Find where the given text appears and provide that cell's center as [x, y] coordinate. 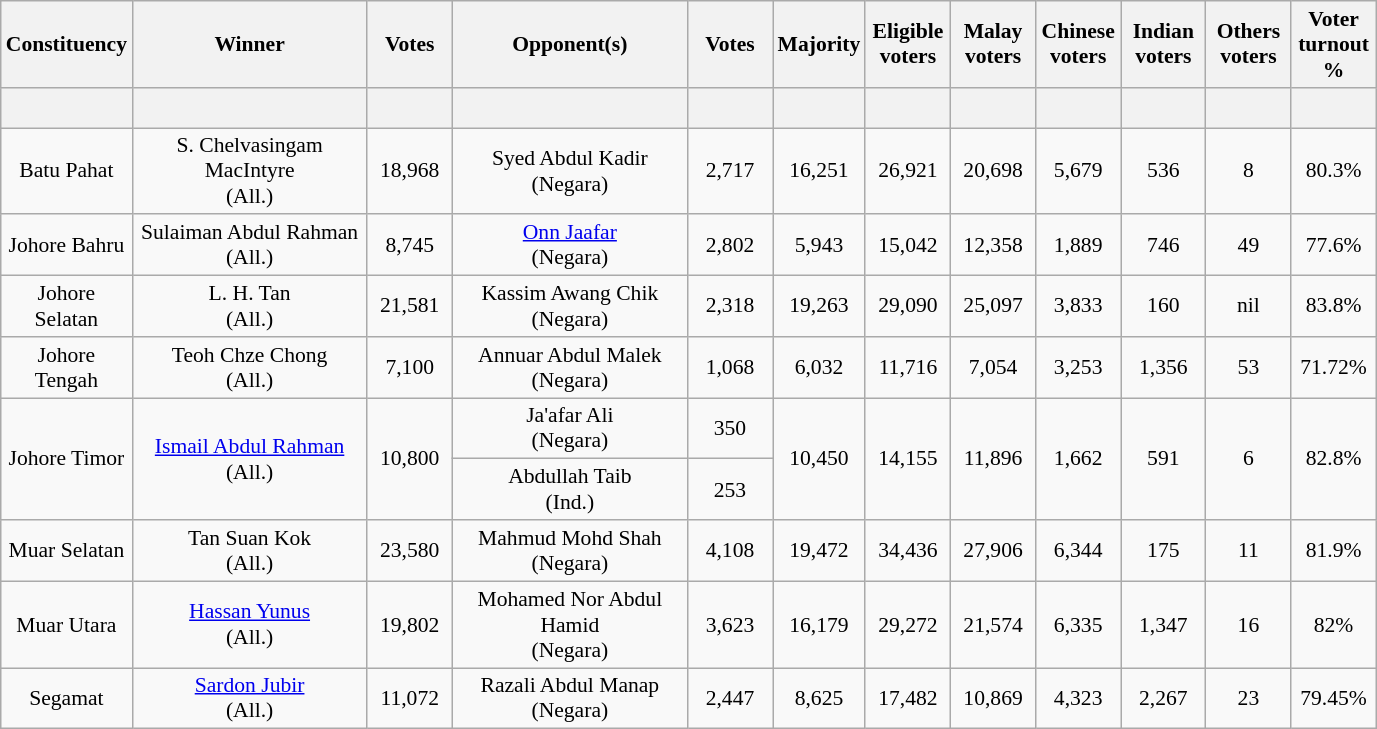
Ja'afar Ali(Negara) [570, 428]
15,042 [908, 246]
29,090 [908, 306]
16,179 [820, 624]
Batu Pahat [66, 172]
7,100 [410, 368]
160 [1164, 306]
L. H. Tan(All.) [250, 306]
18,968 [410, 172]
Ismail Abdul Rahman(All.) [250, 459]
25,097 [992, 306]
350 [730, 428]
1,889 [1078, 246]
17,482 [908, 698]
11,072 [410, 698]
Annuar Abdul Malek(Negara) [570, 368]
49 [1248, 246]
3,833 [1078, 306]
Syed Abdul Kadir(Negara) [570, 172]
10,869 [992, 698]
Sulaiman Abdul Rahman(All.) [250, 246]
8,625 [820, 698]
Onn Jaafar(Negara) [570, 246]
Teoh Chze Chong(All.) [250, 368]
10,800 [410, 459]
175 [1164, 550]
536 [1164, 172]
23,580 [410, 550]
71.72% [1334, 368]
Segamat [66, 698]
82% [1334, 624]
Kassim Awang Chik(Negara) [570, 306]
79.45% [1334, 698]
26,921 [908, 172]
Muar Utara [66, 624]
11,896 [992, 459]
21,574 [992, 624]
21,581 [410, 306]
Johore Selatan [66, 306]
Chinese voters [1078, 44]
8 [1248, 172]
6,344 [1078, 550]
Malay voters [992, 44]
1,347 [1164, 624]
3,253 [1078, 368]
Muar Selatan [66, 550]
53 [1248, 368]
27,906 [992, 550]
Abdullah Taib(Ind.) [570, 490]
83.8% [1334, 306]
1,662 [1078, 459]
6,335 [1078, 624]
5,679 [1078, 172]
1,068 [730, 368]
10,450 [820, 459]
5,943 [820, 246]
12,358 [992, 246]
2,717 [730, 172]
81.9% [1334, 550]
Others voters [1248, 44]
6,032 [820, 368]
2,802 [730, 246]
16,251 [820, 172]
746 [1164, 246]
Johore Tengah [66, 368]
Razali Abdul Manap(Negara) [570, 698]
6 [1248, 459]
Johore Timor [66, 459]
19,472 [820, 550]
80.3% [1334, 172]
8,745 [410, 246]
1,356 [1164, 368]
591 [1164, 459]
Sardon Jubir(All.) [250, 698]
77.6% [1334, 246]
82.8% [1334, 459]
14,155 [908, 459]
19,802 [410, 624]
34,436 [908, 550]
4,108 [730, 550]
Voter turnout % [1334, 44]
16 [1248, 624]
11 [1248, 550]
nil [1248, 306]
Johore Bahru [66, 246]
2,447 [730, 698]
Tan Suan Kok(All.) [250, 550]
Winner [250, 44]
7,054 [992, 368]
Majority [820, 44]
23 [1248, 698]
3,623 [730, 624]
Hassan Yunus(All.) [250, 624]
19,263 [820, 306]
2,318 [730, 306]
2,267 [1164, 698]
4,323 [1078, 698]
Eligible voters [908, 44]
Indian voters [1164, 44]
S. Chelvasingam MacIntyre(All.) [250, 172]
Constituency [66, 44]
Mahmud Mohd Shah(Negara) [570, 550]
11,716 [908, 368]
Mohamed Nor Abdul Hamid(Negara) [570, 624]
20,698 [992, 172]
Opponent(s) [570, 44]
253 [730, 490]
29,272 [908, 624]
